Return the (x, y) coordinate for the center point of the cell that contains the specified text.  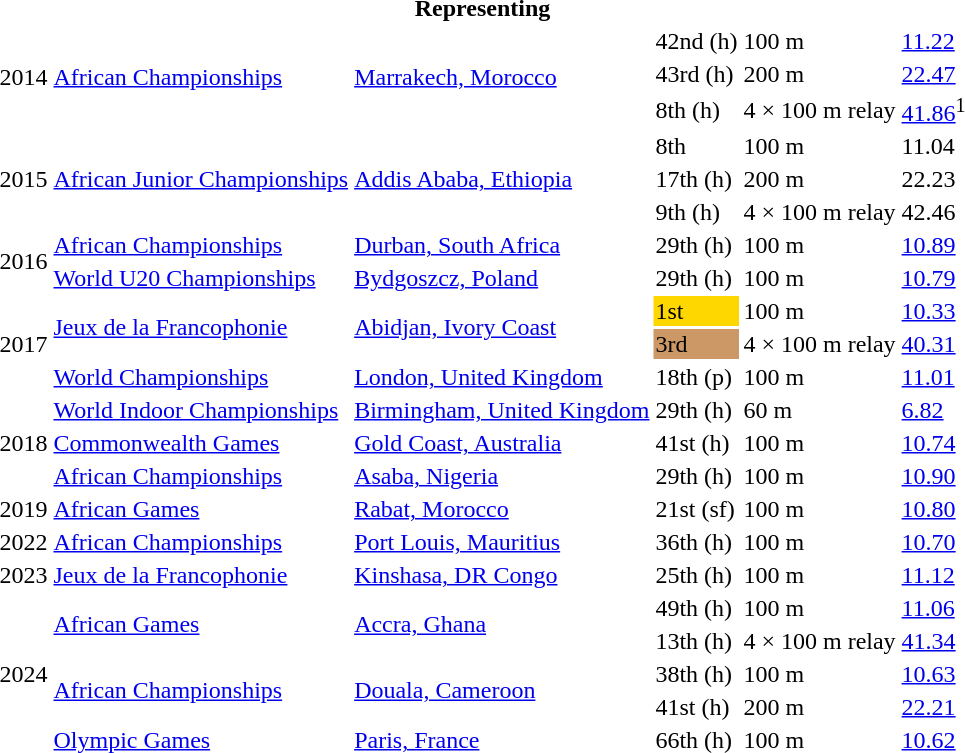
Gold Coast, Australia (502, 443)
Douala, Cameroon (502, 690)
60 m (820, 410)
49th (h) (696, 608)
Rabat, Morocco (502, 509)
World Championships (201, 377)
World Indoor Championships (201, 410)
Abidjan, Ivory Coast (502, 328)
Birmingham, United Kingdom (502, 410)
25th (h) (696, 575)
17th (h) (696, 179)
8th (h) (696, 110)
Commonwealth Games (201, 443)
Kinshasa, DR Congo (502, 575)
Addis Ababa, Ethiopia (502, 179)
36th (h) (696, 542)
African Junior Championships (201, 179)
42nd (h) (696, 41)
Marrakech, Morocco (502, 77)
Asaba, Nigeria (502, 476)
Port Louis, Mauritius (502, 542)
43rd (h) (696, 74)
21st (sf) (696, 509)
9th (h) (696, 212)
Durban, South Africa (502, 245)
London, United Kingdom (502, 377)
18th (p) (696, 377)
38th (h) (696, 674)
13th (h) (696, 641)
3rd (696, 344)
World U20 Championships (201, 278)
Accra, Ghana (502, 624)
Bydgoszcz, Poland (502, 278)
8th (696, 146)
1st (696, 311)
